Return the [x, y] coordinate for the center point of the cell that contains the specified text.  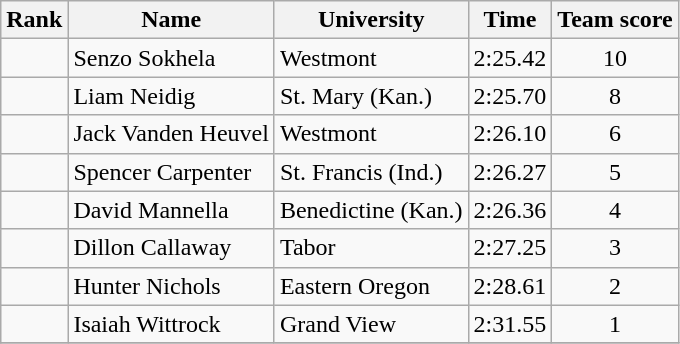
Dillon Callaway [172, 248]
2:28.61 [510, 286]
3 [615, 248]
2:27.25 [510, 248]
5 [615, 172]
2:25.42 [510, 58]
David Mannella [172, 210]
St. Francis (Ind.) [371, 172]
2 [615, 286]
Time [510, 20]
Rank [34, 20]
Isaiah Wittrock [172, 324]
4 [615, 210]
Jack Vanden Heuvel [172, 134]
St. Mary (Kan.) [371, 96]
6 [615, 134]
8 [615, 96]
Team score [615, 20]
1 [615, 324]
Grand View [371, 324]
2:26.10 [510, 134]
Tabor [371, 248]
University [371, 20]
Name [172, 20]
Senzo Sokhela [172, 58]
2:26.36 [510, 210]
2:31.55 [510, 324]
Liam Neidig [172, 96]
Eastern Oregon [371, 286]
10 [615, 58]
Hunter Nichols [172, 286]
2:25.70 [510, 96]
Benedictine (Kan.) [371, 210]
Spencer Carpenter [172, 172]
2:26.27 [510, 172]
